Determine the (X, Y) coordinate at the center of the cell enclosing the given text.  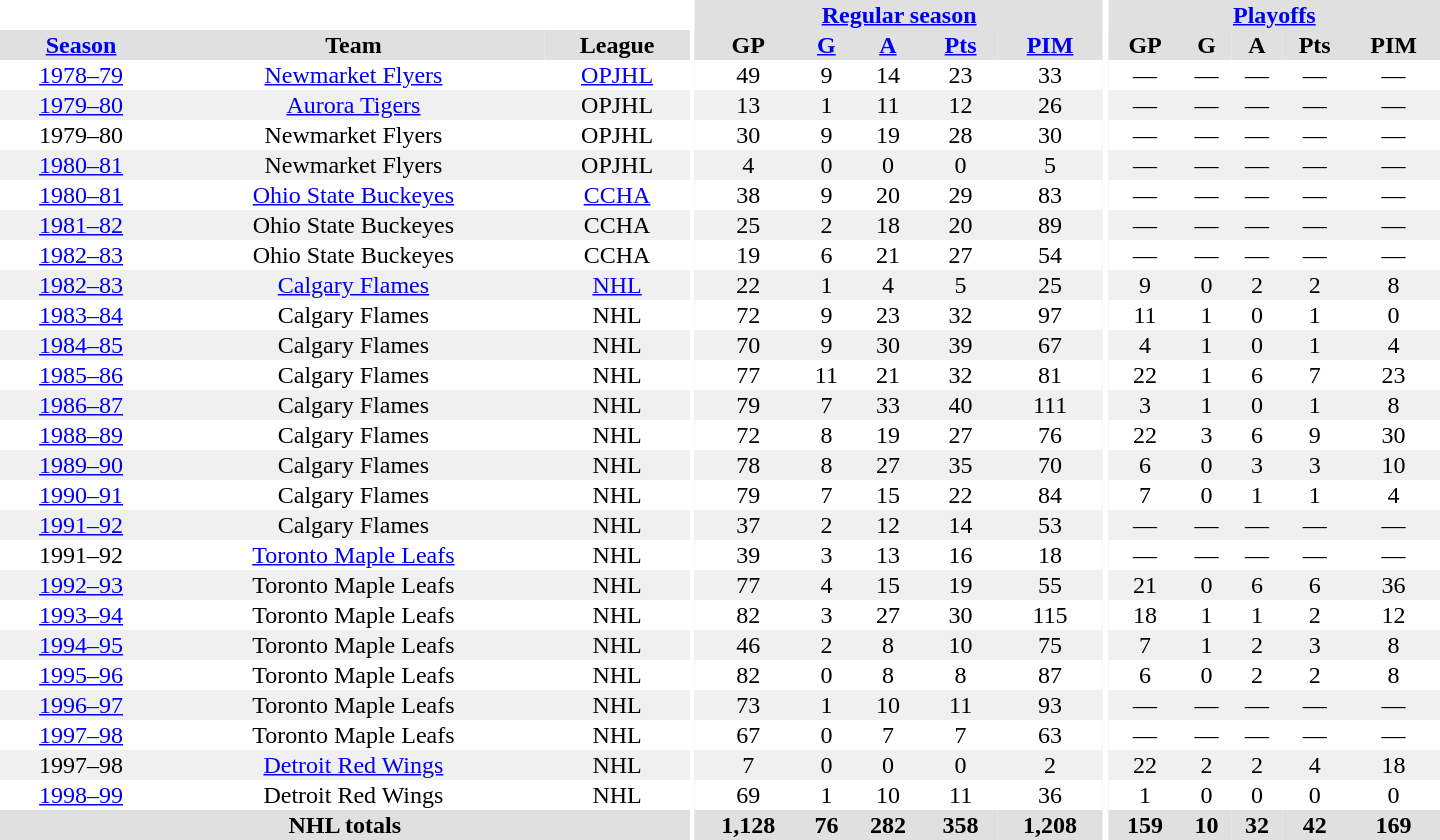
1,128 (748, 825)
63 (1050, 735)
115 (1050, 615)
87 (1050, 675)
81 (1050, 375)
46 (748, 645)
1988–89 (81, 435)
1981–82 (81, 225)
111 (1050, 405)
26 (1050, 105)
53 (1050, 525)
282 (888, 825)
75 (1050, 645)
1992–93 (81, 585)
37 (748, 525)
78 (748, 465)
169 (1394, 825)
97 (1050, 315)
89 (1050, 225)
1,208 (1050, 825)
42 (1314, 825)
49 (748, 75)
1990–91 (81, 495)
1986–87 (81, 405)
1984–85 (81, 345)
84 (1050, 495)
1985–86 (81, 375)
NHL totals (344, 825)
54 (1050, 255)
1983–84 (81, 315)
93 (1050, 705)
35 (960, 465)
1994–95 (81, 645)
Regular season (899, 15)
1998–99 (81, 795)
38 (748, 195)
28 (960, 135)
29 (960, 195)
1978–79 (81, 75)
Playoffs (1274, 15)
1996–97 (81, 705)
358 (960, 825)
1995–96 (81, 675)
League (618, 45)
Team (354, 45)
16 (960, 555)
1989–90 (81, 465)
1993–94 (81, 615)
69 (748, 795)
83 (1050, 195)
73 (748, 705)
40 (960, 405)
159 (1146, 825)
Aurora Tigers (354, 105)
55 (1050, 585)
Season (81, 45)
